Find where the given text appears and provide that cell's center as (x, y) coordinate. 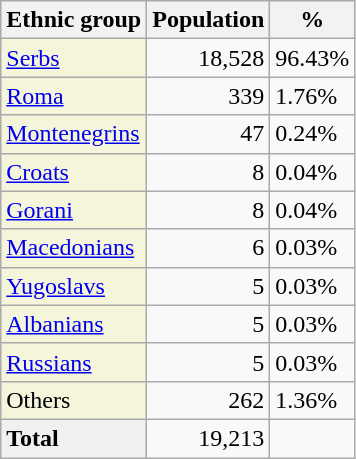
339 (208, 96)
1.76% (312, 96)
Albanians (74, 324)
Yugoslavs (74, 286)
18,528 (208, 58)
Others (74, 400)
262 (208, 400)
19,213 (208, 438)
0.24% (312, 134)
1.36% (312, 400)
Croats (74, 172)
Gorani (74, 210)
Russians (74, 362)
Total (74, 438)
6 (208, 248)
47 (208, 134)
% (312, 20)
Macedonians (74, 248)
Serbs (74, 58)
Population (208, 20)
Roma (74, 96)
Montenegrins (74, 134)
Ethnic group (74, 20)
96.43% (312, 58)
